Return (x, y) of the center of cell containing provided text 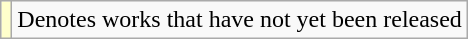
Denotes works that have not yet been released (240, 20)
